Detect which cell encompasses the target text, then output its [X, Y] center coordinate. 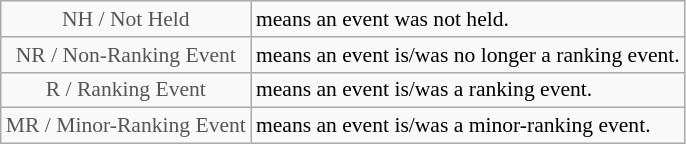
means an event is/was a minor-ranking event. [468, 126]
R / Ranking Event [126, 90]
NR / Non-Ranking Event [126, 55]
NH / Not Held [126, 19]
means an event is/was no longer a ranking event. [468, 55]
means an event is/was a ranking event. [468, 90]
MR / Minor-Ranking Event [126, 126]
means an event was not held. [468, 19]
